Provide the (x, y) coordinate of the cell's center where the given text is located.  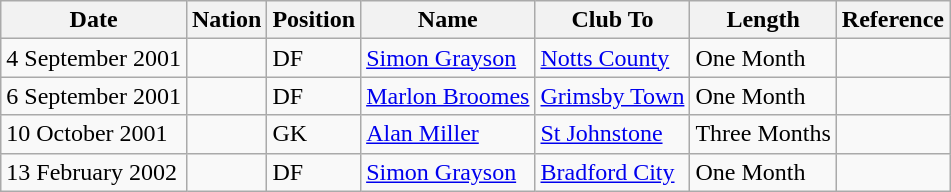
St Johnstone (612, 134)
Marlon Broomes (448, 96)
Nation (226, 20)
Three Months (763, 134)
Reference (892, 20)
Name (448, 20)
GK (314, 134)
Date (94, 20)
Notts County (612, 58)
Club To (612, 20)
Bradford City (612, 172)
10 October 2001 (94, 134)
4 September 2001 (94, 58)
Alan Miller (448, 134)
Length (763, 20)
Position (314, 20)
13 February 2002 (94, 172)
Grimsby Town (612, 96)
6 September 2001 (94, 96)
